Pinpoint the cell where the given text exists, returning its (x, y) midpoint coordinate. 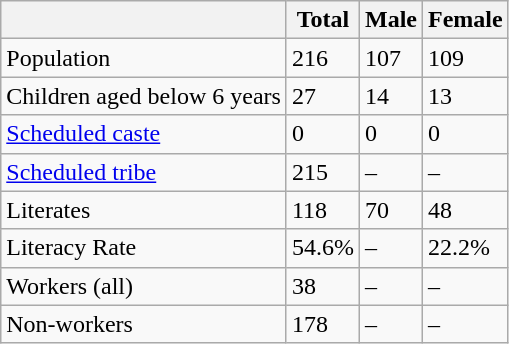
107 (390, 58)
Non-workers (144, 324)
Scheduled caste (144, 134)
38 (322, 286)
Children aged below 6 years (144, 96)
Literates (144, 210)
14 (390, 96)
Population (144, 58)
13 (466, 96)
109 (466, 58)
70 (390, 210)
22.2% (466, 248)
118 (322, 210)
Total (322, 20)
54.6% (322, 248)
48 (466, 210)
216 (322, 58)
178 (322, 324)
Workers (all) (144, 286)
Female (466, 20)
Male (390, 20)
Scheduled tribe (144, 172)
215 (322, 172)
27 (322, 96)
Literacy Rate (144, 248)
